Determine the [X, Y] coordinate at the center of the cell enclosing the given text.  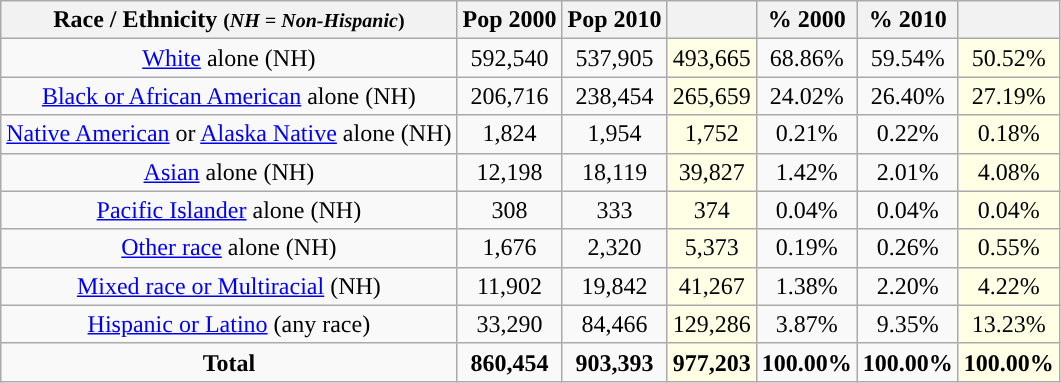
1.38% [806, 286]
Pop 2000 [510, 20]
0.19% [806, 248]
1,752 [712, 134]
977,203 [712, 362]
33,290 [510, 324]
4.08% [1008, 172]
41,267 [712, 286]
206,716 [510, 96]
0.55% [1008, 248]
Pacific Islander alone (NH) [229, 210]
12,198 [510, 172]
Race / Ethnicity (NH = Non-Hispanic) [229, 20]
27.19% [1008, 96]
50.52% [1008, 58]
Native American or Alaska Native alone (NH) [229, 134]
Other race alone (NH) [229, 248]
238,454 [614, 96]
68.86% [806, 58]
Black or African American alone (NH) [229, 96]
Total [229, 362]
0.18% [1008, 134]
903,393 [614, 362]
374 [712, 210]
Mixed race or Multiracial (NH) [229, 286]
265,659 [712, 96]
5,373 [712, 248]
% 2010 [908, 20]
0.26% [908, 248]
129,286 [712, 324]
19,842 [614, 286]
9.35% [908, 324]
13.23% [1008, 324]
0.22% [908, 134]
59.54% [908, 58]
860,454 [510, 362]
11,902 [510, 286]
84,466 [614, 324]
White alone (NH) [229, 58]
% 2000 [806, 20]
Hispanic or Latino (any race) [229, 324]
4.22% [1008, 286]
1,824 [510, 134]
1,954 [614, 134]
26.40% [908, 96]
Pop 2010 [614, 20]
493,665 [712, 58]
333 [614, 210]
Asian alone (NH) [229, 172]
18,119 [614, 172]
2,320 [614, 248]
0.21% [806, 134]
3.87% [806, 324]
2.20% [908, 286]
1,676 [510, 248]
308 [510, 210]
24.02% [806, 96]
39,827 [712, 172]
537,905 [614, 58]
2.01% [908, 172]
1.42% [806, 172]
592,540 [510, 58]
